Capture the cell that displays the provided text and extract its (X, Y) central coordinate. 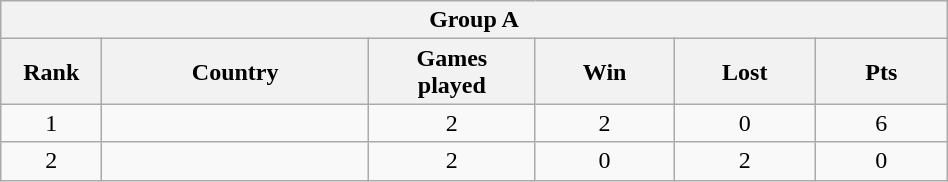
Win (604, 72)
Group A (474, 20)
Rank (52, 72)
Games played (452, 72)
1 (52, 123)
Country (236, 72)
Pts (881, 72)
Lost (744, 72)
6 (881, 123)
